Output the [x, y] coordinate of the center of the cell containing the given text.  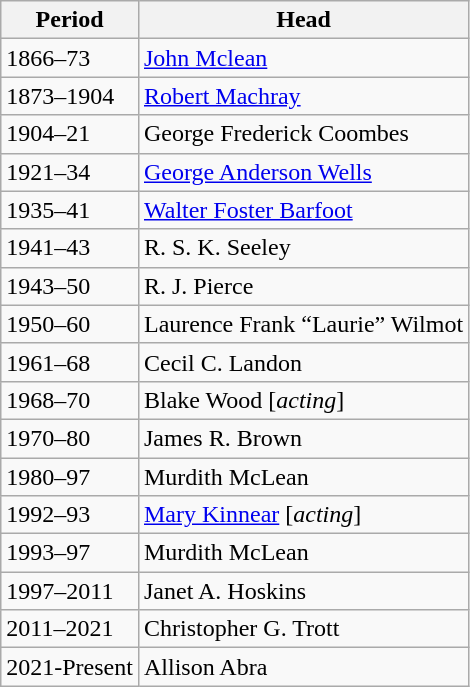
Blake Wood [acting] [303, 400]
1993–97 [70, 553]
Head [303, 20]
2021-Present [70, 667]
John Mclean [303, 58]
James R. Brown [303, 438]
1961–68 [70, 362]
George Anderson Wells [303, 172]
1873–1904 [70, 96]
1943–50 [70, 286]
Cecil C. Landon [303, 362]
Robert Machray [303, 96]
George Frederick Coombes [303, 134]
Laurence Frank “Laurie” Wilmot [303, 324]
1997–2011 [70, 591]
1950–60 [70, 324]
Walter Foster Barfoot [303, 210]
1921–34 [70, 172]
1935–41 [70, 210]
Period [70, 20]
Janet A. Hoskins [303, 591]
1992–93 [70, 515]
1866–73 [70, 58]
Mary Kinnear [acting] [303, 515]
R. J. Pierce [303, 286]
1970–80 [70, 438]
1941–43 [70, 248]
Christopher G. Trott [303, 629]
1904–21 [70, 134]
1980–97 [70, 477]
Allison Abra [303, 667]
1968–70 [70, 400]
2011–2021 [70, 629]
R. S. K. Seeley [303, 248]
